Return [x, y] of the center of cell containing provided text 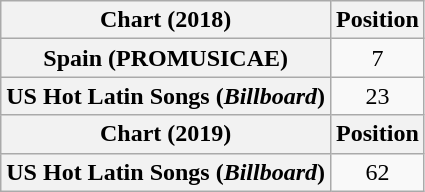
23 [378, 96]
Chart (2019) [166, 134]
62 [378, 172]
Chart (2018) [166, 20]
Spain (PROMUSICAE) [166, 58]
7 [378, 58]
